Determine the [X, Y] coordinate at the center of the cell enclosing the given text.  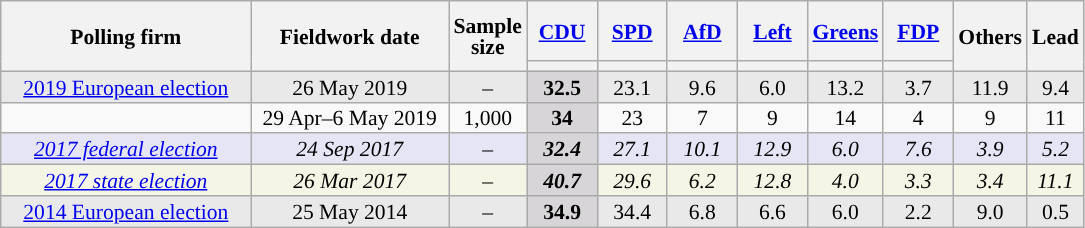
25 May 2014 [350, 212]
34.9 [562, 212]
29.6 [632, 180]
9.4 [1056, 86]
6.6 [772, 212]
27.1 [632, 150]
32.4 [562, 150]
7 [702, 118]
40.7 [562, 180]
9.0 [990, 212]
AfD [702, 31]
6.2 [702, 180]
34.4 [632, 212]
3.4 [990, 180]
SPD [632, 31]
29 Apr–6 May 2019 [350, 118]
2019 European election [126, 86]
14 [845, 118]
0.5 [1056, 212]
Samplesize [487, 36]
2017 federal election [126, 150]
7.6 [918, 150]
11.9 [990, 86]
26 May 2019 [350, 86]
4 [918, 118]
9.6 [702, 86]
34 [562, 118]
FDP [918, 31]
4.0 [845, 180]
3.7 [918, 86]
Left [772, 31]
23.1 [632, 86]
23 [632, 118]
2017 state election [126, 180]
2.2 [918, 212]
5.2 [1056, 150]
6.8 [702, 212]
11 [1056, 118]
11.1 [1056, 180]
Greens [845, 31]
Polling firm [126, 36]
1,000 [487, 118]
3.9 [990, 150]
32.5 [562, 86]
12.8 [772, 180]
Others [990, 36]
12.9 [772, 150]
CDU [562, 31]
Fieldwork date [350, 36]
26 Mar 2017 [350, 180]
13.2 [845, 86]
2014 European election [126, 212]
3.3 [918, 180]
Lead [1056, 36]
24 Sep 2017 [350, 150]
10.1 [702, 150]
